Pinpoint the cell where the given text exists, returning its [X, Y] midpoint coordinate. 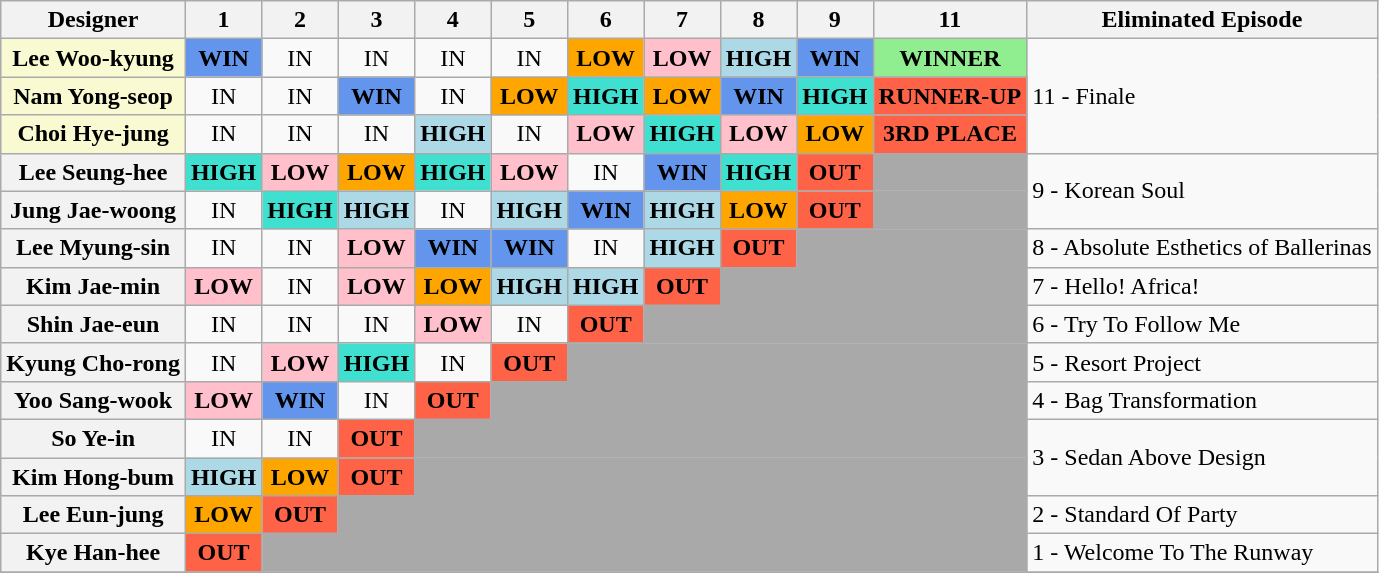
7 - Hello! Africa! [1202, 286]
WINNER [950, 58]
Eliminated Episode [1202, 20]
4 - Bag Transformation [1202, 400]
Shin Jae-eun [94, 324]
3 [376, 20]
5 [529, 20]
9 - Korean Soul [1202, 191]
Designer [94, 20]
Lee Seung-hee [94, 172]
Jung Jae-woong [94, 210]
Kim Hong-bum [94, 477]
3RD PLACE [950, 134]
Choi Hye-jung [94, 134]
9 [835, 20]
Yoo Sang-wook [94, 400]
8 [758, 20]
4 [453, 20]
Kye Han-hee [94, 553]
6 - Try To Follow Me [1202, 324]
1 [223, 20]
2 [300, 20]
5 - Resort Project [1202, 362]
So Ye-in [94, 438]
Lee Woo-kyung [94, 58]
11 - Finale [1202, 96]
3 - Sedan Above Design [1202, 457]
6 [605, 20]
Kim Jae-min [94, 286]
2 - Standard Of Party [1202, 515]
Kyung Cho-rong [94, 362]
11 [950, 20]
1 - Welcome To The Runway [1202, 553]
7 [682, 20]
RUNNER-UP [950, 96]
Nam Yong-seop [94, 96]
Lee Eun-jung [94, 515]
8 - Absolute Esthetics of Ballerinas [1202, 248]
Lee Myung-sin [94, 248]
